Determine the (X, Y) coordinate at the center of the cell enclosing the given text.  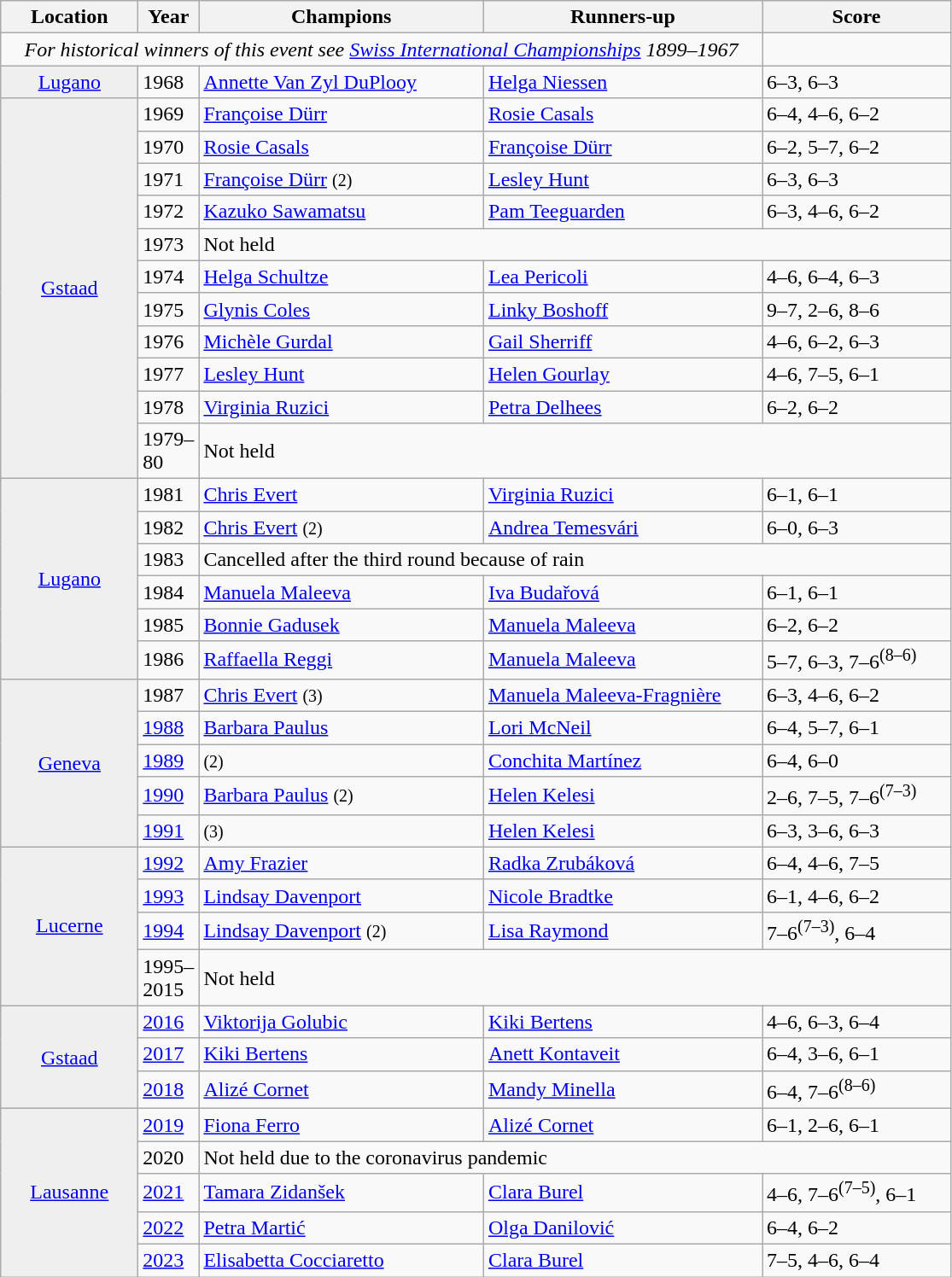
6–1, 2–6, 6–1 (856, 1125)
For historical winners of this event see Swiss International Championships 1899–1967 (382, 50)
1978 (169, 407)
Mandy Minella (622, 1089)
Lausanne (70, 1193)
1982 (169, 528)
2022 (169, 1227)
Lea Pericoli (622, 277)
2021 (169, 1193)
Fiona Ferro (342, 1125)
Chris Evert (342, 495)
1992 (169, 863)
7–6(7–3), 6–4 (856, 930)
Françoise Dürr (2) (342, 179)
Champions (342, 17)
1993 (169, 895)
1990 (169, 796)
7–5, 4–6, 6–4 (856, 1260)
6–1, 4–6, 6–2 (856, 895)
Elisabetta Cocciaretto (342, 1260)
6–4, 4–6, 6–2 (856, 114)
Geneva (70, 763)
1973 (169, 244)
1969 (169, 114)
1989 (169, 761)
Runners-up (622, 17)
Barbara Paulus (2) (342, 796)
Chris Evert (3) (342, 695)
Bonnie Gadusek (342, 625)
1988 (169, 728)
2017 (169, 1054)
4–6, 6–2, 6–3 (856, 341)
2020 (169, 1157)
6–4, 3–6, 6–1 (856, 1054)
Kazuko Sawamatsu (342, 212)
1991 (169, 831)
Annette Van Zyl DuPlooy (342, 82)
2019 (169, 1125)
1974 (169, 277)
Petra Delhees (622, 407)
Helga Schultze (342, 277)
Chris Evert (2) (342, 528)
Glynis Coles (342, 309)
6–4, 4–6, 7–5 (856, 863)
Year (169, 17)
6–4, 5–7, 6–1 (856, 728)
1985 (169, 625)
Conchita Martínez (622, 761)
4–6, 7–6(7–5), 6–1 (856, 1193)
6–4, 6–2 (856, 1227)
Tamara Zidanšek (342, 1193)
Linky Boshoff (622, 309)
1981 (169, 495)
1975 (169, 309)
Raffaella Reggi (342, 661)
1968 (169, 82)
Helen Gourlay (622, 374)
Helga Niessen (622, 82)
2–6, 7–5, 7–6(7–3) (856, 796)
1983 (169, 560)
9–7, 2–6, 8–6 (856, 309)
Location (70, 17)
Score (856, 17)
Iva Budařová (622, 592)
(2) (342, 761)
6–0, 6–3 (856, 528)
6–2, 5–7, 6–2 (856, 147)
Anett Kontaveit (622, 1054)
Lindsay Davenport (342, 895)
Petra Martić (342, 1227)
Amy Frazier (342, 863)
5–7, 6–3, 7–6(8–6) (856, 661)
4–6, 7–5, 6–1 (856, 374)
Andrea Temesvári (622, 528)
Michèle Gurdal (342, 341)
Lisa Raymond (622, 930)
Cancelled after the third round because of rain (575, 560)
2023 (169, 1260)
1979–80 (169, 451)
Lori McNeil (622, 728)
Olga Danilović (622, 1227)
1971 (169, 179)
1986 (169, 661)
4–6, 6–4, 6–3 (856, 277)
Not held due to the coronavirus pandemic (575, 1157)
2018 (169, 1089)
4–6, 6–3, 6–4 (856, 1022)
Nicole Bradtke (622, 895)
1987 (169, 695)
Lucerne (70, 926)
Radka Zrubáková (622, 863)
6–4, 6–0 (856, 761)
1976 (169, 341)
Lindsay Davenport (2) (342, 930)
6–3, 3–6, 6–3 (856, 831)
Viktorija Golubic (342, 1022)
1972 (169, 212)
6–4, 7–6(8–6) (856, 1089)
Barbara Paulus (342, 728)
1970 (169, 147)
Manuela Maleeva-Fragnière (622, 695)
Gail Sherriff (622, 341)
2016 (169, 1022)
1994 (169, 930)
1995–2015 (169, 978)
1977 (169, 374)
1984 (169, 592)
Pam Teeguarden (622, 212)
(3) (342, 831)
